Search for the cell housing the specified text and yield its [x, y] center coordinate. 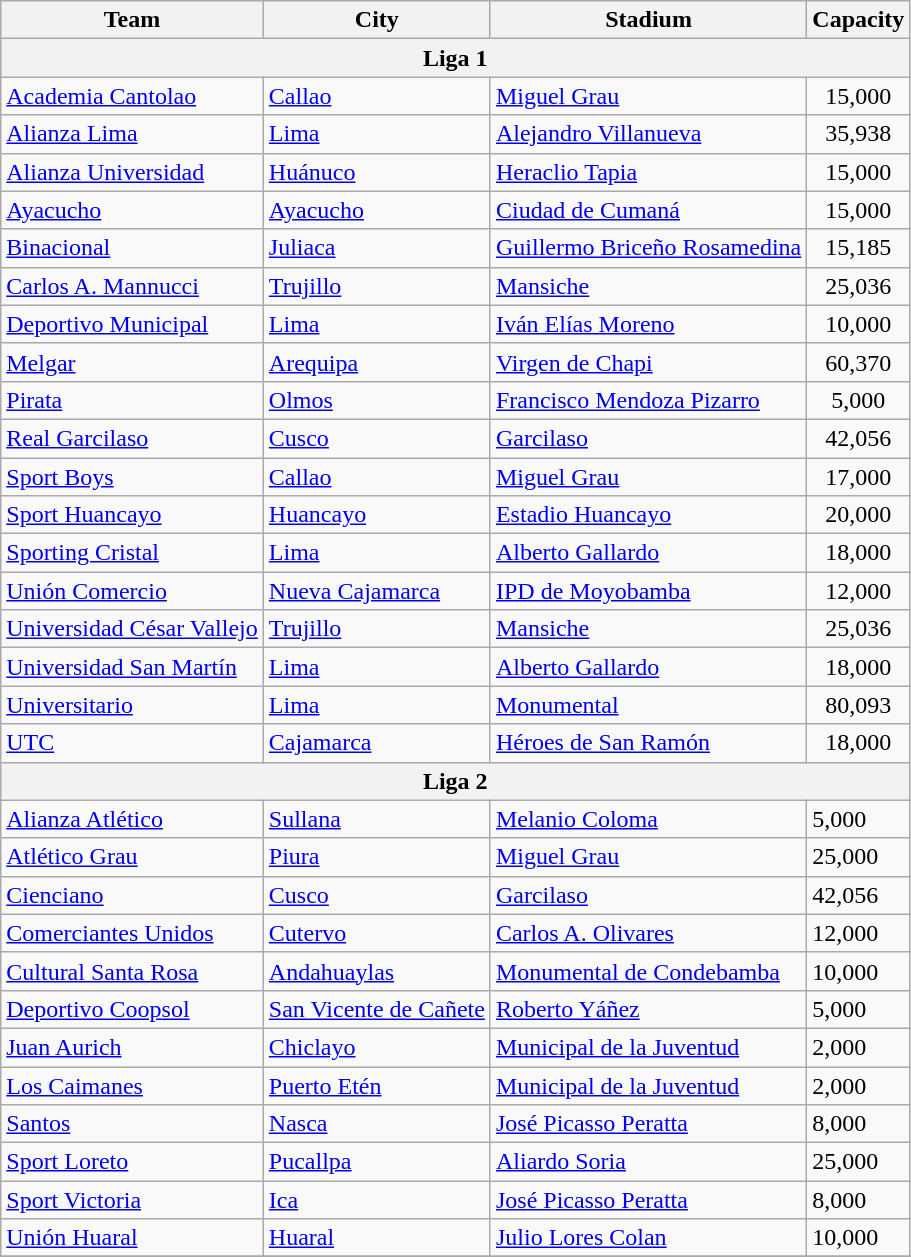
Real Garcilaso [132, 438]
Sport Victoria [132, 1200]
Alianza Universidad [132, 172]
80,093 [858, 705]
Andahuaylas [376, 971]
20,000 [858, 515]
Arequipa [376, 362]
Sullana [376, 819]
Carlos A. Olivares [648, 933]
Melanio Coloma [648, 819]
Alianza Lima [132, 134]
UTC [132, 743]
Ciudad de Cumaná [648, 210]
Iván Elías Moreno [648, 324]
Aliardo Soria [648, 1162]
Olmos [376, 400]
Héroes de San Ramón [648, 743]
Francisco Mendoza Pizarro [648, 400]
Capacity [858, 20]
Cultural Santa Rosa [132, 971]
Pucallpa [376, 1162]
Deportivo Municipal [132, 324]
Sporting Cristal [132, 553]
Huancayo [376, 515]
Heraclio Tapia [648, 172]
Juan Aurich [132, 1047]
Monumental de Condebamba [648, 971]
Team [132, 20]
Unión Huaral [132, 1238]
Monumental [648, 705]
Universidad San Martín [132, 667]
Deportivo Coopsol [132, 1009]
Sport Huancayo [132, 515]
Academia Cantolao [132, 96]
Stadium [648, 20]
Carlos A. Mannucci [132, 286]
Julio Lores Colan [648, 1238]
Liga 1 [456, 58]
Estadio Huancayo [648, 515]
Binacional [132, 248]
Alianza Atlético [132, 819]
Los Caimanes [132, 1085]
Liga 2 [456, 781]
Universitario [132, 705]
Comerciantes Unidos [132, 933]
San Vicente de Cañete [376, 1009]
Alejandro Villanueva [648, 134]
Sport Boys [132, 477]
Atlético Grau [132, 857]
35,938 [858, 134]
60,370 [858, 362]
Virgen de Chapi [648, 362]
Puerto Etén [376, 1085]
Piura [376, 857]
Nasca [376, 1124]
Cienciano [132, 895]
Cajamarca [376, 743]
Unión Comercio [132, 591]
Juliaca [376, 248]
IPD de Moyobamba [648, 591]
Roberto Yáñez [648, 1009]
Nueva Cajamarca [376, 591]
Universidad César Vallejo [132, 629]
Cutervo [376, 933]
Pirata [132, 400]
17,000 [858, 477]
15,185 [858, 248]
City [376, 20]
Santos [132, 1124]
Huánuco [376, 172]
Melgar [132, 362]
Guillermo Briceño Rosamedina [648, 248]
Sport Loreto [132, 1162]
Huaral [376, 1238]
Ica [376, 1200]
Chiclayo [376, 1047]
